Output the (X, Y) coordinate of the center of the cell containing the given text.  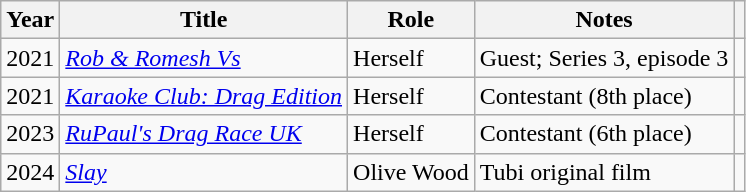
Karaoke Club: Drag Edition (204, 96)
Notes (604, 20)
Role (412, 20)
Title (204, 20)
Tubi original film (604, 172)
Contestant (6th place) (604, 134)
Rob & Romesh Vs (204, 58)
Guest; Series 3, episode 3 (604, 58)
2023 (30, 134)
Year (30, 20)
Contestant (8th place) (604, 96)
2024 (30, 172)
Olive Wood (412, 172)
Slay (204, 172)
RuPaul's Drag Race UK (204, 134)
